Return [X, Y] of the center of cell containing provided text 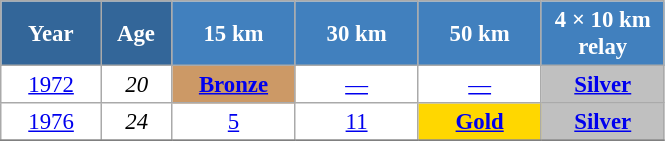
30 km [356, 34]
11 [356, 122]
50 km [480, 34]
20 [136, 85]
4 × 10 km relay [602, 34]
Age [136, 34]
1972 [52, 85]
Year [52, 34]
5 [234, 122]
Bronze [234, 85]
Gold [480, 122]
15 km [234, 34]
24 [136, 122]
1976 [52, 122]
